Determine the [x, y] coordinate at the center of the cell enclosing the given text.  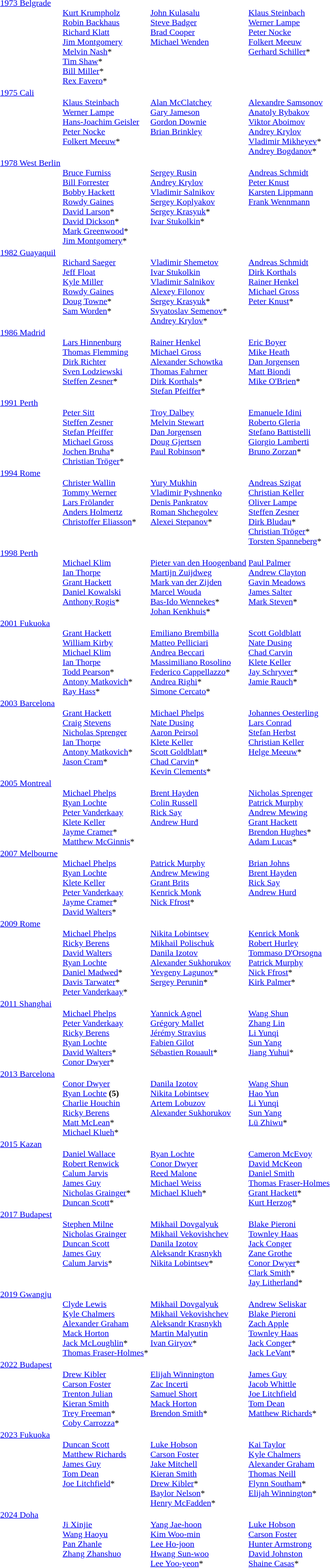
Peter SittSteffen ZesnerStefan PfeifferMichael GrossJochen Bruha*Christian Tröger* [105, 432]
Stephen MilneNicholas GraingerDuncan ScottJames GuyCalum Jarvis* [105, 1248]
Andreas SzigatChristian KellerOliver LampeSteffen ZesnerDirk Bludau*Christian Tröger*Torsten Spanneberg* [289, 507]
Mikhail DovgalyukMikhail VekovishchevAleksandr KrasnykhMartin MalyutinIvan Giryov* [198, 1323]
Kai TaylorKyle ChalmersAlexander GrahamThomas NeillFlynn Southam*Elijah Winnington* [289, 1469]
Andreas SchmidtPeter KnustKarsten LippmannFrank Wennmann [289, 202]
Yury MukhinVladimir PyshnenkoDenis PankratovRoman ShchegolevAlexei Stepanov* [198, 507]
Emanuele IdiniRoberto GleriaStefano BattistelliGiorgio LambertiBruno Zorzan* [289, 432]
Grant HackettCraig StevensNicholas SprengerIan ThorpeAntony Matkovich*Jason Cram* [105, 737]
Brent HaydenColin RussellRick SayAndrew Hurd [198, 812]
Conor DwyerRyan Lochte (5)Charlie HouchinRicky BerensMatt McLean*Michael Klueh* [105, 1103]
Nikita LobintsevMikhail PolischukDanila IzotovAlexander SukhorukovYevgeny Lagunov*Sergey Perunin* [198, 957]
Cameron McEvoyDavid McKeonDaniel SmithThomas Fraser-HolmesGrant Hackett*Kurt Herzog* [289, 1173]
Bruce FurnissBill ForresterBobby HackettRowdy GainesDavid Larson*David Dickson*Mark Greenwood*Jim Montgomery* [105, 202]
Klaus SteinbachWerner LampeHans-Joachim GeislerPeter NockeFolkert Meeuw* [105, 122]
Richard SaegerJeff FloatKyle MillerRowdy GainesDoug Towne*Sam Worden* [105, 287]
Grant HackettWilliam KirbyMichael KlimIan ThorpeTodd Pearson*Antony Matkovich*Ray Hass* [105, 657]
Johannes OesterlingLars ConradStefan HerbstChristian KellerHelge Meeuw* [289, 737]
Luke HobsonCarson FosterJake MitchellKieran SmithDrew Kibler*Baylor Nelson*Henry McFadden* [198, 1469]
Kenrick MonkRobert HurleyTommaso D'OrsognaPatrick MurphyNick Ffrost*Kirk Palmer* [289, 957]
Drew KiblerCarson FosterTrenton JulianKieran SmithTrey Freeman*Coby Carrozza* [105, 1394]
Emiliano BrembillaMatteo PelliciariAndrea BeccariMassimiliano RosolinoFederico Cappellazzo*Andrea Righi*Simone Cercato* [198, 657]
Ryan LochteConor DwyerReed MaloneMichael WeissMichael Klueh* [198, 1173]
Rainer HenkelMichael GrossAlexander SchowtkaThomas FahrnerDirk Korthals*Stefan Pfeiffer* [198, 362]
Andrew SeliskarBlake PieroniZach AppleTownley HaasJack Conger*Jack LeVant* [289, 1323]
Daniel WallaceRobert RenwickCalum JarvisJames GuyNicholas Grainger*Duncan Scott* [105, 1173]
Blake PieroniTownley HaasJack CongerZane GrotheConor Dwyer*Clark Smith*Jay Litherland* [289, 1248]
Elijah WinningtonZac IncertiSamuel ShortMack HortonBrendon Smith* [198, 1394]
Wang ShunHao YunLi YunqiSun YangLü Zhiwu* [289, 1103]
Alexandre SamsonovAnatoly RybakovViktor AboimovAndrey KrylovVladimir Mikheyev*Andrey Bogdanov* [289, 122]
Danila IzotovNikita LobintsevArtem LobuzovAlexander Sukhorukov [198, 1103]
Mikhail DovgalyukMikhail VekovishchevDanila IzotovAleksandr KrasnykhNikita Lobintsev* [198, 1248]
Michael PhelpsPeter VanderkaayRicky BerensRyan LochteDavid Walters*Conor Dwyer* [105, 1033]
Vladimir ShemetovIvar StukolkinVladimir SalnikovAlexey FilonovSergey Krasyuk*Svyatoslav Semenov*Andrey Krylov* [198, 287]
Troy DalbeyMelvin StewartDan JorgensenDoug GjertsenPaul Robinson* [198, 432]
Pieter van den HoogenbandMartijn ZuijdwegMark van der ZijdenMarcel WoudaBas-Ido Wennekes*Johan Kenkhuis* [198, 582]
Yannick AgnelGrégory MalletJérémy StraviusFabien GilotSébastien Rouault* [198, 1033]
Patrick MurphyAndrew MewingGrant BritsKenrick MonkNick Ffrost* [198, 883]
Brian JohnsBrent HaydenRick SayAndrew Hurd [289, 883]
James GuyJacob WhittleJoe LitchfieldTom DeanMatthew Richards* [289, 1394]
Andreas SchmidtDirk KorthalsRainer HenkelMichael GrossPeter Knust* [289, 287]
Michael KlimIan ThorpeGrant HackettDaniel KowalskiAnthony Rogis* [105, 582]
Lars HinnenburgThomas FlemmingDirk RichterSven LodziewskiSteffen Zesner* [105, 362]
Sergey RusinAndrey KrylovVladimir SalnikovSergey KoplyakovSergey Krasyuk*Ivar Stukolkin* [198, 202]
Eric BoyerMike HeathDan JorgensenMatt BiondiMike O'Brien* [289, 362]
Duncan ScottMatthew RichardsJames GuyTom DeanJoe Litchfield* [105, 1469]
Michael PhelpsRyan LochteKlete KellerPeter VanderkaayJayme Cramer*David Walters* [105, 883]
Alan McClatcheyGary JamesonGordon DownieBrian Brinkley [198, 122]
Paul PalmerAndrew ClaytonGavin MeadowsJames SalterMark Steven* [289, 582]
Michael PhelpsRyan LochtePeter VanderkaayKlete KellerJayme Cramer*Matthew McGinnis* [105, 812]
Christer WallinTommy WernerLars FrölanderAnders HolmertzChristoffer Eliasson* [105, 507]
Nicholas SprengerPatrick MurphyAndrew MewingGrant HackettBrendon Hughes*Adam Lucas* [289, 812]
Michael PhelpsRicky BerensDavid WaltersRyan LochteDaniel Madwed*Davis Tarwater*Peter Vanderkaay* [105, 957]
Michael PhelpsNate DusingAaron PeirsolKlete KellerScott Goldblatt*Chad Carvin*Kevin Clements* [198, 737]
Scott GoldblattNate DusingChad CarvinKlete KellerJay Schryver*Jamie Rauch* [289, 657]
Clyde LewisKyle ChalmersAlexander GrahamMack HortonJack McLoughlin*Thomas Fraser-Holmes* [105, 1323]
Wang ShunZhang LinLi YunqiSun YangJiang Yuhui* [289, 1033]
